Locate the cell with the specified text and output its (X, Y) center coordinate. 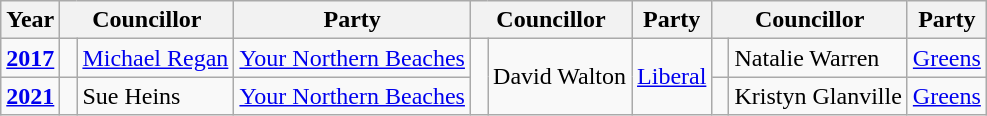
Liberal (672, 77)
2017 (30, 58)
Year (30, 20)
2021 (30, 96)
Sue Heins (156, 96)
Natalie Warren (818, 58)
Kristyn Glanville (818, 96)
Michael Regan (156, 58)
David Walton (560, 77)
